Return (X, Y) of the center of cell containing provided text 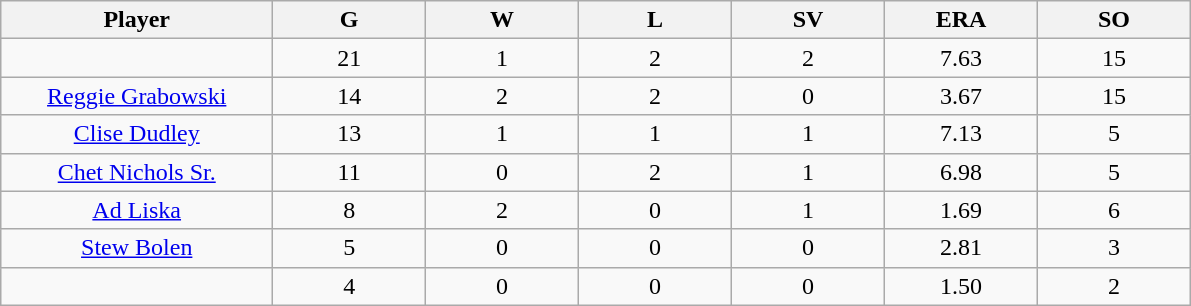
6.98 (960, 172)
1.50 (960, 286)
Player (137, 20)
4 (350, 286)
11 (350, 172)
3 (1114, 248)
SV (808, 20)
13 (350, 134)
14 (350, 96)
8 (350, 210)
Chet Nichols Sr. (137, 172)
Reggie Grabowski (137, 96)
7.13 (960, 134)
21 (350, 58)
Stew Bolen (137, 248)
1.69 (960, 210)
SO (1114, 20)
6 (1114, 210)
Clise Dudley (137, 134)
Ad Liska (137, 210)
W (502, 20)
L (656, 20)
2.81 (960, 248)
G (350, 20)
ERA (960, 20)
7.63 (960, 58)
3.67 (960, 96)
